Output the (X, Y) coordinate of the center of the cell containing the given text.  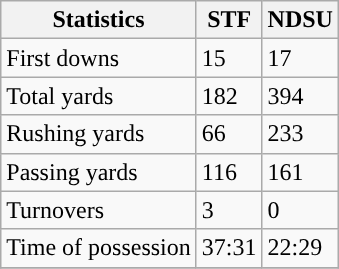
394 (300, 96)
3 (229, 210)
161 (300, 172)
First downs (99, 58)
Total yards (99, 96)
37:31 (229, 248)
Passing yards (99, 172)
15 (229, 58)
66 (229, 134)
STF (229, 20)
22:29 (300, 248)
NDSU (300, 20)
Rushing yards (99, 134)
182 (229, 96)
17 (300, 58)
0 (300, 210)
116 (229, 172)
Statistics (99, 20)
Time of possession (99, 248)
233 (300, 134)
Turnovers (99, 210)
